Provide the (x, y) coordinate of the cell's center where the given text is located.  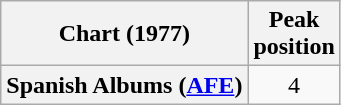
Peak position (294, 34)
Chart (1977) (124, 34)
4 (294, 85)
Spanish Albums (AFE) (124, 85)
